Identify which cell holds the provided text, then report its (x, y) central coordinate. 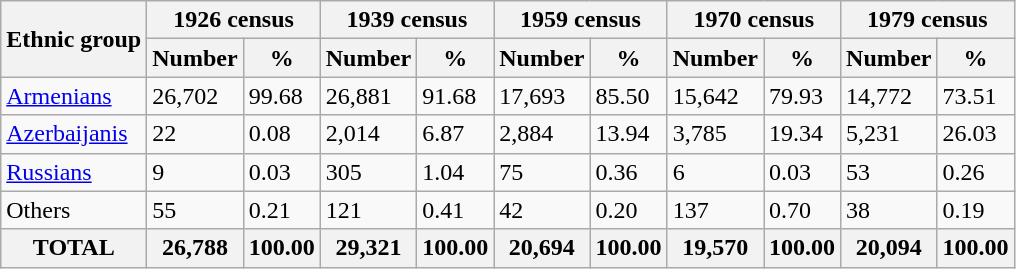
0.19 (976, 210)
1970 census (754, 20)
6 (715, 172)
73.51 (976, 96)
1979 census (928, 20)
14,772 (889, 96)
20,094 (889, 248)
20,694 (542, 248)
79.93 (802, 96)
26.03 (976, 134)
Armenians (74, 96)
305 (368, 172)
29,321 (368, 248)
17,693 (542, 96)
91.68 (456, 96)
Azerbaijanis (74, 134)
5,231 (889, 134)
75 (542, 172)
2,014 (368, 134)
26,788 (195, 248)
15,642 (715, 96)
13.94 (628, 134)
Others (74, 210)
1939 census (406, 20)
0.08 (282, 134)
Russians (74, 172)
Ethnic group (74, 39)
9 (195, 172)
99.68 (282, 96)
6.87 (456, 134)
42 (542, 210)
0.41 (456, 210)
38 (889, 210)
0.20 (628, 210)
1.04 (456, 172)
TOTAL (74, 248)
22 (195, 134)
0.26 (976, 172)
3,785 (715, 134)
121 (368, 210)
19,570 (715, 248)
53 (889, 172)
1926 census (234, 20)
85.50 (628, 96)
1959 census (580, 20)
19.34 (802, 134)
0.21 (282, 210)
0.36 (628, 172)
55 (195, 210)
26,881 (368, 96)
137 (715, 210)
26,702 (195, 96)
0.70 (802, 210)
2,884 (542, 134)
